Pinpoint the cell where the given text exists, returning its (X, Y) midpoint coordinate. 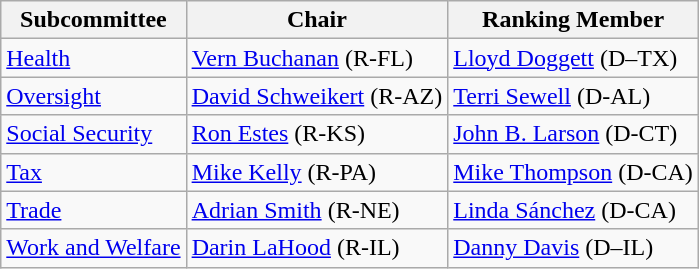
Lloyd Doggett (D–TX) (574, 58)
Subcommittee (94, 20)
Oversight (94, 96)
Mike Thompson (D-CA) (574, 172)
Trade (94, 210)
David Schweikert (R-AZ) (317, 96)
Social Security (94, 134)
Work and Welfare (94, 248)
Adrian Smith (R-NE) (317, 210)
Mike Kelly (R-PA) (317, 172)
Linda Sánchez (D-CA) (574, 210)
Danny Davis (D–IL) (574, 248)
Terri Sewell (D-AL) (574, 96)
John B. Larson (D-CT) (574, 134)
Health (94, 58)
Chair (317, 20)
Ron Estes (R-KS) (317, 134)
Ranking Member (574, 20)
Darin LaHood (R-IL) (317, 248)
Tax (94, 172)
Vern Buchanan (R-FL) (317, 58)
